Detect which cell encompasses the target text, then output its (X, Y) center coordinate. 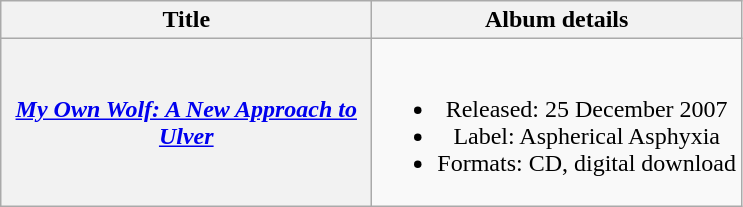
Released: 25 December 2007Label: Aspherical AsphyxiaFormats: CD, digital download (557, 122)
Album details (557, 20)
My Own Wolf: A New Approach to Ulver (186, 122)
Title (186, 20)
